Output the (X, Y) coordinate of the center of the cell containing the given text.  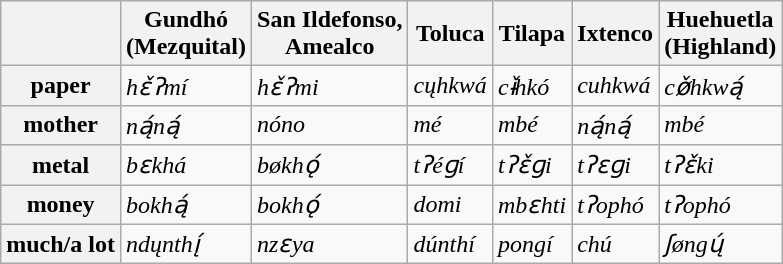
pongí (532, 244)
nóno (330, 125)
cuhkwá (616, 86)
domi (450, 204)
much/a lot (61, 244)
tʔɛ̌ki (720, 165)
bokhǫ́ (330, 204)
cɨ̌hkó (532, 86)
cø̌hkwą́ (720, 86)
San Ildefonso,Amealco (330, 34)
tʔéɡí (450, 165)
hɛ̌ʔmí (186, 86)
metal (61, 165)
tʔɛ̌ɡi (532, 165)
hɛ̌ʔmi (330, 86)
money (61, 204)
bɛkhá (186, 165)
nzɛya (330, 244)
mother (61, 125)
bøkhǫ́ (330, 165)
cųhkwá (450, 86)
mbɛhti (532, 204)
paper (61, 86)
bokhą́ (186, 204)
Ixtenco (616, 34)
Toluca (450, 34)
dúnthí (450, 244)
mé (450, 125)
Huehuetla (Highland) (720, 34)
Tilapa (532, 34)
chú (616, 244)
ndųnthį́ (186, 244)
Gundhó (Mezquital) (186, 34)
ʃøngų́ (720, 244)
tʔɛɡi (616, 165)
